Output the (x, y) coordinate of the center of the cell containing the given text.  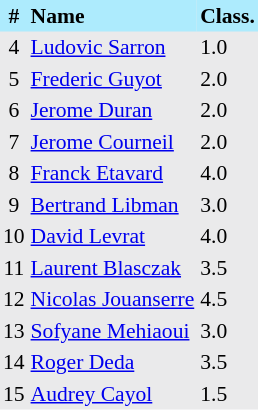
4.5 (228, 300)
8 (14, 174)
David Levrat (113, 236)
Franck Etavard (113, 174)
5 (14, 79)
Jerome Courneil (113, 142)
Name (113, 16)
Roger Deda (113, 362)
Jerome Duran (113, 110)
Sofyane Mehiaoui (113, 331)
11 (14, 268)
Frederic Guyot (113, 79)
Nicolas Jouanserre (113, 300)
Audrey Cayol (113, 394)
4 (14, 48)
10 (14, 236)
Class. (228, 16)
9 (14, 205)
6 (14, 110)
14 (14, 362)
7 (14, 142)
# (14, 16)
Laurent Blasczak (113, 268)
1.0 (228, 48)
1.5 (228, 394)
15 (14, 394)
Ludovic Sarron (113, 48)
12 (14, 300)
13 (14, 331)
Bertrand Libman (113, 205)
